Return (x, y) of the center of cell containing provided text 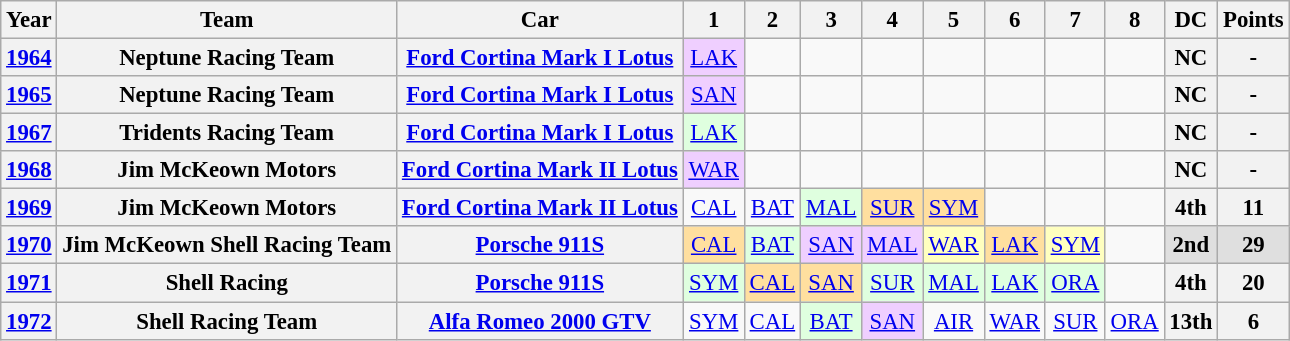
13th (1191, 321)
3 (830, 20)
Shell Racing Team (227, 321)
AIR (954, 321)
1967 (29, 133)
1972 (29, 321)
Jim McKeown Shell Racing Team (227, 245)
1 (714, 20)
7 (1075, 20)
1965 (29, 95)
1971 (29, 283)
2nd (1191, 245)
1970 (29, 245)
Car (540, 20)
5 (954, 20)
Year (29, 20)
1968 (29, 170)
20 (1254, 283)
4 (892, 20)
1969 (29, 208)
Tridents Racing Team (227, 133)
DC (1191, 20)
29 (1254, 245)
8 (1134, 20)
Alfa Romeo 2000 GTV (540, 321)
Points (1254, 20)
Team (227, 20)
Shell Racing (227, 283)
2 (772, 20)
1964 (29, 58)
11 (1254, 208)
